Return (X, Y) of the center of cell containing provided text 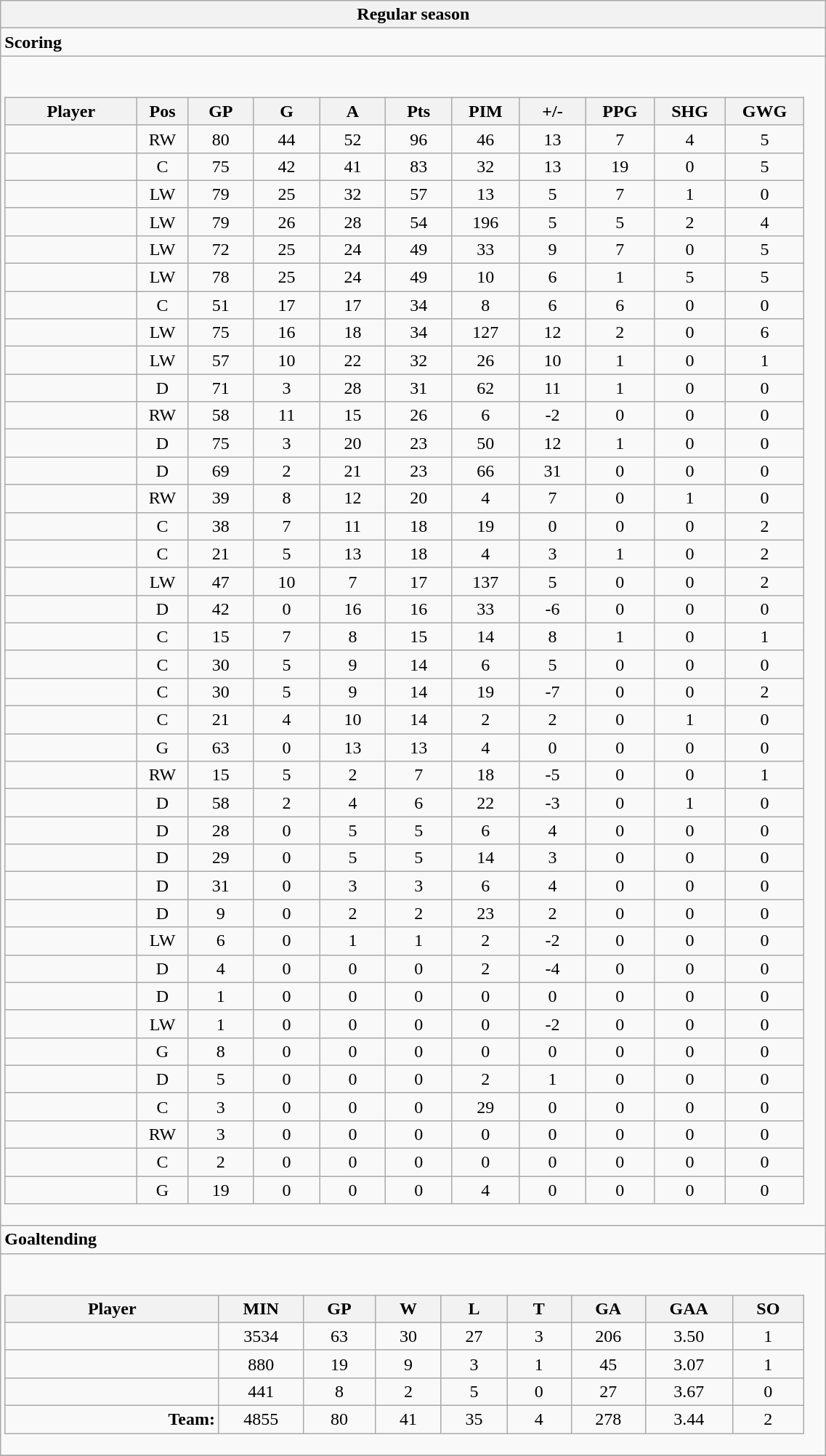
72 (221, 249)
GWG (764, 111)
PPG (620, 111)
196 (486, 222)
50 (486, 443)
3.07 (689, 1364)
Goaltending (413, 1239)
-3 (552, 803)
44 (286, 139)
54 (418, 222)
4855 (261, 1420)
206 (608, 1336)
51 (221, 305)
69 (221, 471)
Pos (163, 111)
W (408, 1309)
62 (486, 388)
52 (353, 139)
PIM (486, 111)
96 (418, 139)
880 (261, 1364)
441 (261, 1391)
46 (486, 139)
SO (768, 1309)
-6 (552, 609)
Regular season (413, 15)
MIN (261, 1309)
278 (608, 1420)
39 (221, 498)
GAA (689, 1309)
-4 (552, 968)
L (474, 1309)
GA (608, 1309)
78 (221, 278)
83 (418, 166)
SHG (690, 111)
45 (608, 1364)
66 (486, 471)
3534 (261, 1336)
3.67 (689, 1391)
Player MIN GP W L T GA GAA SO 3534 63 30 27 3 206 3.50 1 880 19 9 3 1 45 3.07 1 441 8 2 5 0 27 3.67 0 Team: 4855 80 41 35 4 278 3.44 2 (413, 1354)
35 (474, 1420)
Scoring (413, 42)
71 (221, 388)
127 (486, 333)
A (353, 111)
T (539, 1309)
137 (486, 581)
47 (221, 581)
Pts (418, 111)
-5 (552, 775)
Team: (112, 1420)
3.44 (689, 1420)
-7 (552, 692)
38 (221, 526)
+/- (552, 111)
3.50 (689, 1336)
